Search for the cell housing the specified text and yield its (x, y) center coordinate. 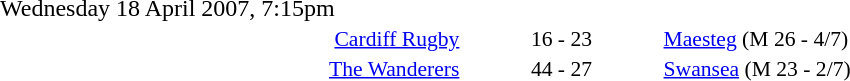
16 - 23 (561, 38)
